Output the (x, y) coordinate of the center of the cell containing the given text.  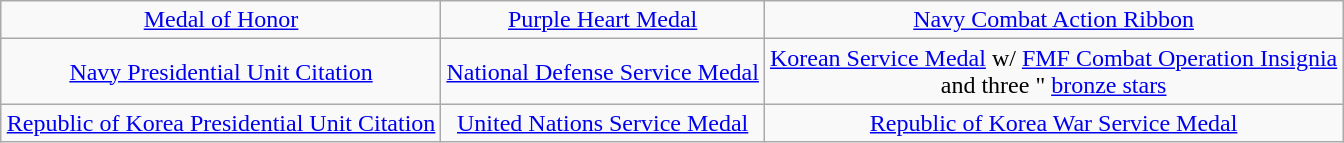
Republic of Korea Presidential Unit Citation (221, 123)
United Nations Service Medal (603, 123)
Korean Service Medal w/ FMF Combat Operation Insignia and three " bronze stars (1053, 72)
Medal of Honor (221, 20)
National Defense Service Medal (603, 72)
Navy Presidential Unit Citation (221, 72)
Republic of Korea War Service Medal (1053, 123)
Navy Combat Action Ribbon (1053, 20)
Purple Heart Medal (603, 20)
